Output the (X, Y) coordinate of the center of the cell containing the given text.  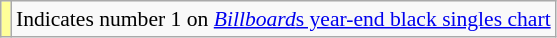
Indicates number 1 on Billboards year-end black singles chart (284, 19)
